Capture the cell that displays the provided text and extract its (x, y) central coordinate. 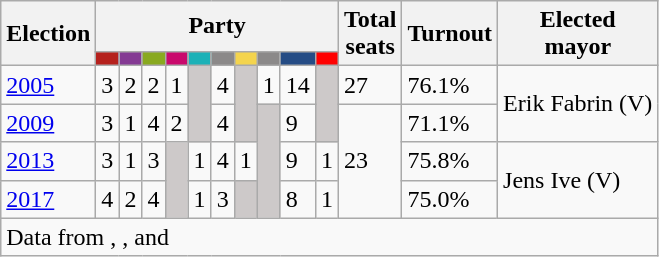
8 (298, 199)
71.1% (450, 123)
2013 (48, 161)
14 (298, 85)
75.8% (450, 161)
75.0% (450, 199)
Jens Ive (V) (578, 180)
Totalseats (370, 34)
2017 (48, 199)
23 (370, 161)
2005 (48, 85)
Erik Fabrin (V) (578, 104)
Turnout (450, 34)
2009 (48, 123)
76.1% (450, 85)
Electedmayor (578, 34)
27 (370, 85)
Data from , , and (330, 237)
Party (218, 26)
Election (48, 34)
